Pinpoint the cell where the given text exists, returning its (x, y) midpoint coordinate. 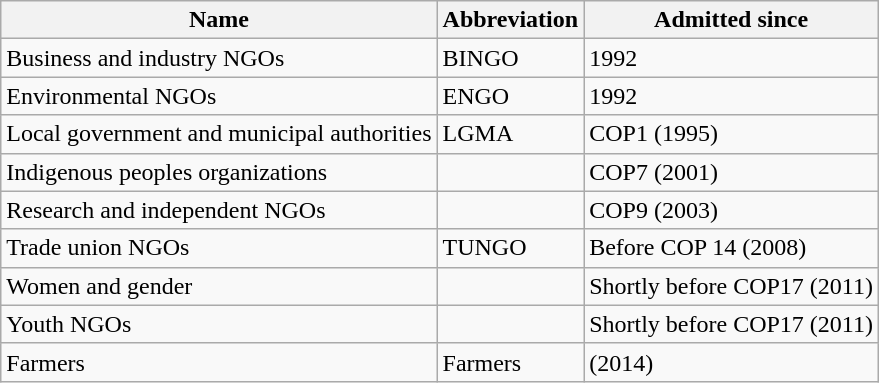
Indigenous peoples organizations (219, 172)
COP7 (2001) (732, 172)
COP9 (2003) (732, 210)
Local government and municipal authorities (219, 134)
(2014) (732, 362)
Name (219, 20)
Youth NGOs (219, 324)
Research and independent NGOs (219, 210)
BINGO (510, 58)
ENGO (510, 96)
Business and industry NGOs (219, 58)
Admitted since (732, 20)
Before COP 14 (2008) (732, 248)
Environmental NGOs (219, 96)
COP1 (1995) (732, 134)
Abbreviation (510, 20)
TUNGO (510, 248)
Trade union NGOs (219, 248)
Women and gender (219, 286)
LGMA (510, 134)
